Capture the cell that displays the provided text and extract its (X, Y) central coordinate. 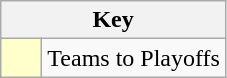
Teams to Playoffs (134, 58)
Key (114, 20)
